For the text-containing cell, return its midpoint in [x, y] coordinate format. 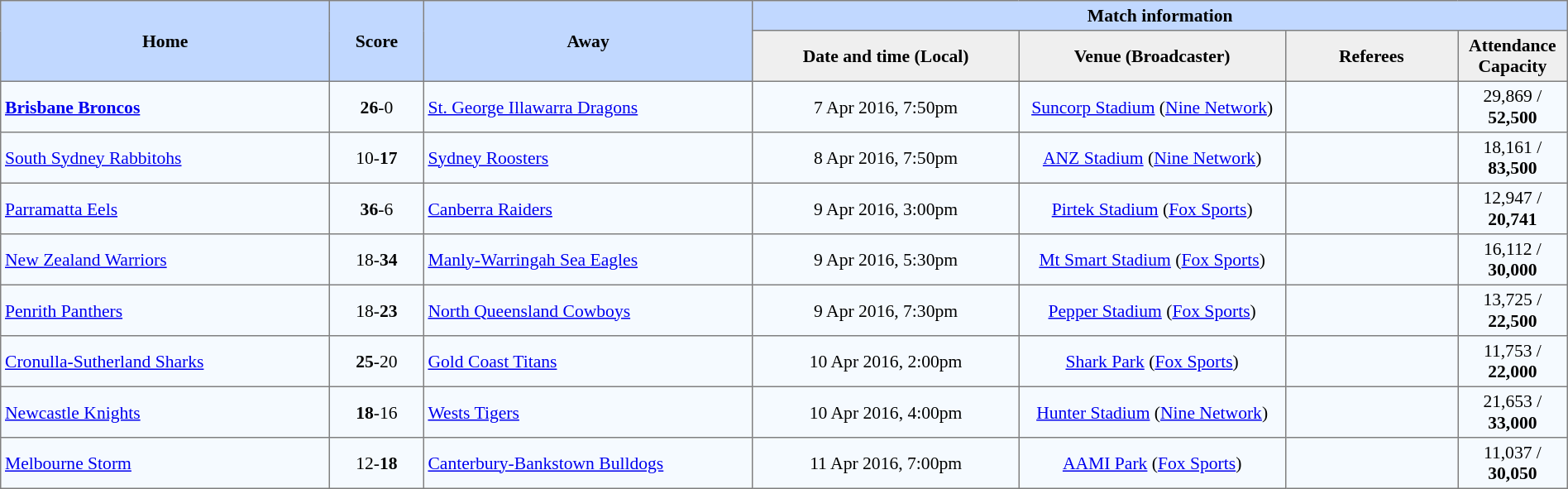
25-20 [377, 362]
12-18 [377, 463]
26-0 [377, 107]
18-23 [377, 310]
11,753 / 22,000 [1513, 362]
18-34 [377, 260]
36-6 [377, 209]
9 Apr 2016, 7:30pm [886, 310]
Home [165, 41]
11,037 / 30,050 [1513, 463]
29,869 / 52,500 [1513, 107]
Date and time (Local) [886, 56]
New Zealand Warriors [165, 260]
10 Apr 2016, 2:00pm [886, 362]
Wests Tigers [588, 412]
AAMI Park (Fox Sports) [1152, 463]
Newcastle Knights [165, 412]
Gold Coast Titans [588, 362]
Match information [1159, 16]
Cronulla-Sutherland Sharks [165, 362]
Score [377, 41]
10 Apr 2016, 4:00pm [886, 412]
18-16 [377, 412]
10-17 [377, 158]
Suncorp Stadium (Nine Network) [1152, 107]
Hunter Stadium (Nine Network) [1152, 412]
Shark Park (Fox Sports) [1152, 362]
8 Apr 2016, 7:50pm [886, 158]
Penrith Panthers [165, 310]
13,725 / 22,500 [1513, 310]
Away [588, 41]
Mt Smart Stadium (Fox Sports) [1152, 260]
9 Apr 2016, 3:00pm [886, 209]
Brisbane Broncos [165, 107]
Sydney Roosters [588, 158]
Canterbury-Bankstown Bulldogs [588, 463]
16,112 / 30,000 [1513, 260]
Venue (Broadcaster) [1152, 56]
South Sydney Rabbitohs [165, 158]
12,947 / 20,741 [1513, 209]
St. George Illawarra Dragons [588, 107]
Manly-Warringah Sea Eagles [588, 260]
Attendance Capacity [1513, 56]
Canberra Raiders [588, 209]
North Queensland Cowboys [588, 310]
ANZ Stadium (Nine Network) [1152, 158]
Melbourne Storm [165, 463]
21,653 / 33,000 [1513, 412]
Pepper Stadium (Fox Sports) [1152, 310]
9 Apr 2016, 5:30pm [886, 260]
Pirtek Stadium (Fox Sports) [1152, 209]
Referees [1371, 56]
11 Apr 2016, 7:00pm [886, 463]
18,161 / 83,500 [1513, 158]
Parramatta Eels [165, 209]
7 Apr 2016, 7:50pm [886, 107]
